Return [x, y] of the center of cell containing provided text 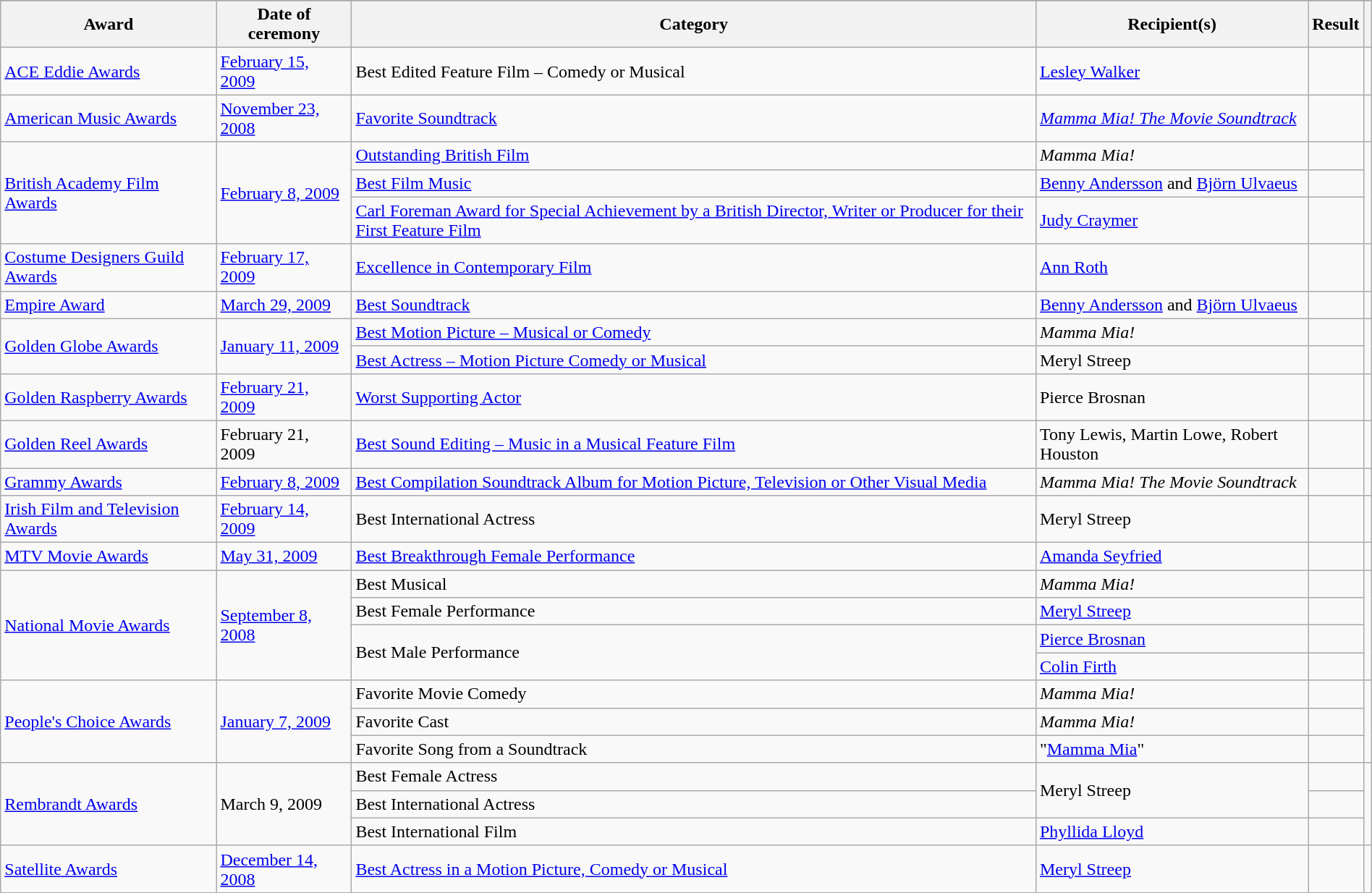
February 17, 2009 [284, 268]
May 31, 2009 [284, 556]
People's Choice Awards [109, 721]
Excellence in Contemporary Film [694, 268]
Best Male Performance [694, 653]
British Academy Film Awards [109, 192]
Costume Designers Guild Awards [109, 268]
Date of ceremony [284, 25]
Best International Film [694, 831]
Irish Film and Television Awards [109, 520]
Tony Lewis, Martin Lowe, Robert Houston [1172, 444]
Carl Foreman Award for Special Achievement by a British Director, Writer or Producer for their First Feature Film [694, 220]
Grammy Awards [109, 481]
Best Soundtrack [694, 305]
Best Actress in a Motion Picture, Comedy or Musical [694, 868]
ACE Eddie Awards [109, 71]
Golden Reel Awards [109, 444]
Golden Raspberry Awards [109, 397]
Best Edited Feature Film – Comedy or Musical [694, 71]
Best Compilation Soundtrack Album for Motion Picture, Television or Other Visual Media [694, 481]
Favorite Cast [694, 721]
Lesley Walker [1172, 71]
Ann Roth [1172, 268]
Rembrandt Awards [109, 804]
January 7, 2009 [284, 721]
"Mamma Mia" [1172, 749]
Category [694, 25]
Amanda Seyfried [1172, 556]
February 14, 2009 [284, 520]
February 15, 2009 [284, 71]
Outstanding British Film [694, 156]
National Movie Awards [109, 625]
September 8, 2008 [284, 625]
Favorite Movie Comedy [694, 694]
December 14, 2008 [284, 868]
Satellite Awards [109, 868]
Favorite Song from a Soundtrack [694, 749]
Best Female Performance [694, 611]
March 29, 2009 [284, 305]
Best Film Music [694, 183]
Best Actress – Motion Picture Comedy or Musical [694, 360]
November 23, 2008 [284, 119]
Result [1336, 25]
Best Musical [694, 584]
Judy Craymer [1172, 220]
Best Female Actress [694, 776]
Empire Award [109, 305]
MTV Movie Awards [109, 556]
March 9, 2009 [284, 804]
Best Sound Editing – Music in a Musical Feature Film [694, 444]
Best Motion Picture – Musical or Comedy [694, 332]
Phyllida Lloyd [1172, 831]
Best Breakthrough Female Performance [694, 556]
Golden Globe Awards [109, 346]
January 11, 2009 [284, 346]
Worst Supporting Actor [694, 397]
Recipient(s) [1172, 25]
Colin Firth [1172, 666]
American Music Awards [109, 119]
Award [109, 25]
Favorite Soundtrack [694, 119]
